Determine the (X, Y) coordinate at the center of the cell enclosing the given text.  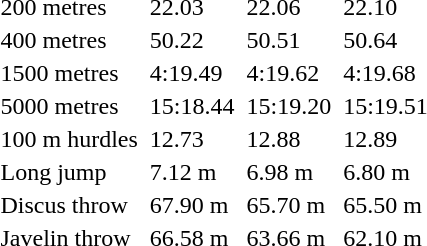
50.51 (289, 40)
6.98 m (289, 172)
67.90 m (192, 205)
4:19.49 (192, 73)
12.73 (192, 139)
65.70 m (289, 205)
7.12 m (192, 172)
50.22 (192, 40)
4:19.62 (289, 73)
12.88 (289, 139)
15:18.44 (192, 106)
15:19.20 (289, 106)
